Output the [X, Y] coordinate of the center of the cell containing the given text.  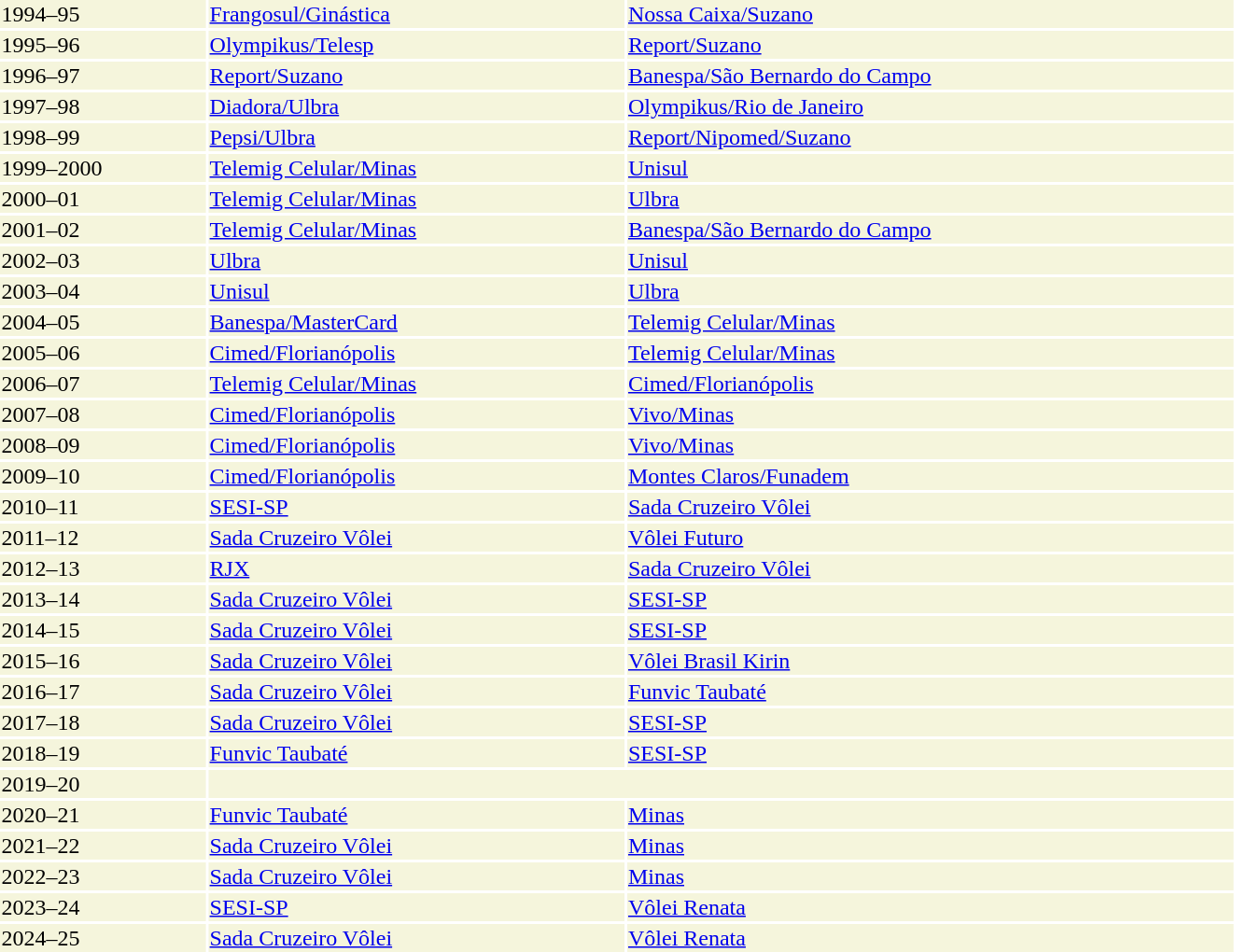
1994–95 [103, 14]
2005–06 [103, 353]
2012–13 [103, 568]
2023–24 [103, 907]
2007–08 [103, 414]
RJX [416, 568]
2024–25 [103, 938]
2016–17 [103, 692]
Olympikus/Telesp [416, 45]
2013–14 [103, 599]
Pepsi/Ulbra [416, 137]
2021–22 [103, 846]
Olympikus/Rio de Janeiro [930, 106]
1998–99 [103, 137]
Vôlei Brasil Kirin [930, 661]
Nossa Caixa/Suzano [930, 14]
Diadora/Ulbra [416, 106]
Banespa/MasterCard [416, 322]
2014–15 [103, 630]
2019–20 [103, 784]
2017–18 [103, 722]
1996–97 [103, 76]
2008–09 [103, 445]
2020–21 [103, 815]
Montes Claros/Funadem [930, 476]
2006–07 [103, 384]
2015–16 [103, 661]
2010–11 [103, 507]
2001–02 [103, 230]
2004–05 [103, 322]
2022–23 [103, 876]
2011–12 [103, 538]
Frangosul/Ginástica [416, 14]
1999–2000 [103, 168]
Vôlei Futuro [930, 538]
2002–03 [103, 260]
2009–10 [103, 476]
1995–96 [103, 45]
2018–19 [103, 753]
1997–98 [103, 106]
Report/Nipomed/Suzano [930, 137]
2000–01 [103, 199]
2003–04 [103, 291]
